Locate the cell with the specified text and output its (X, Y) center coordinate. 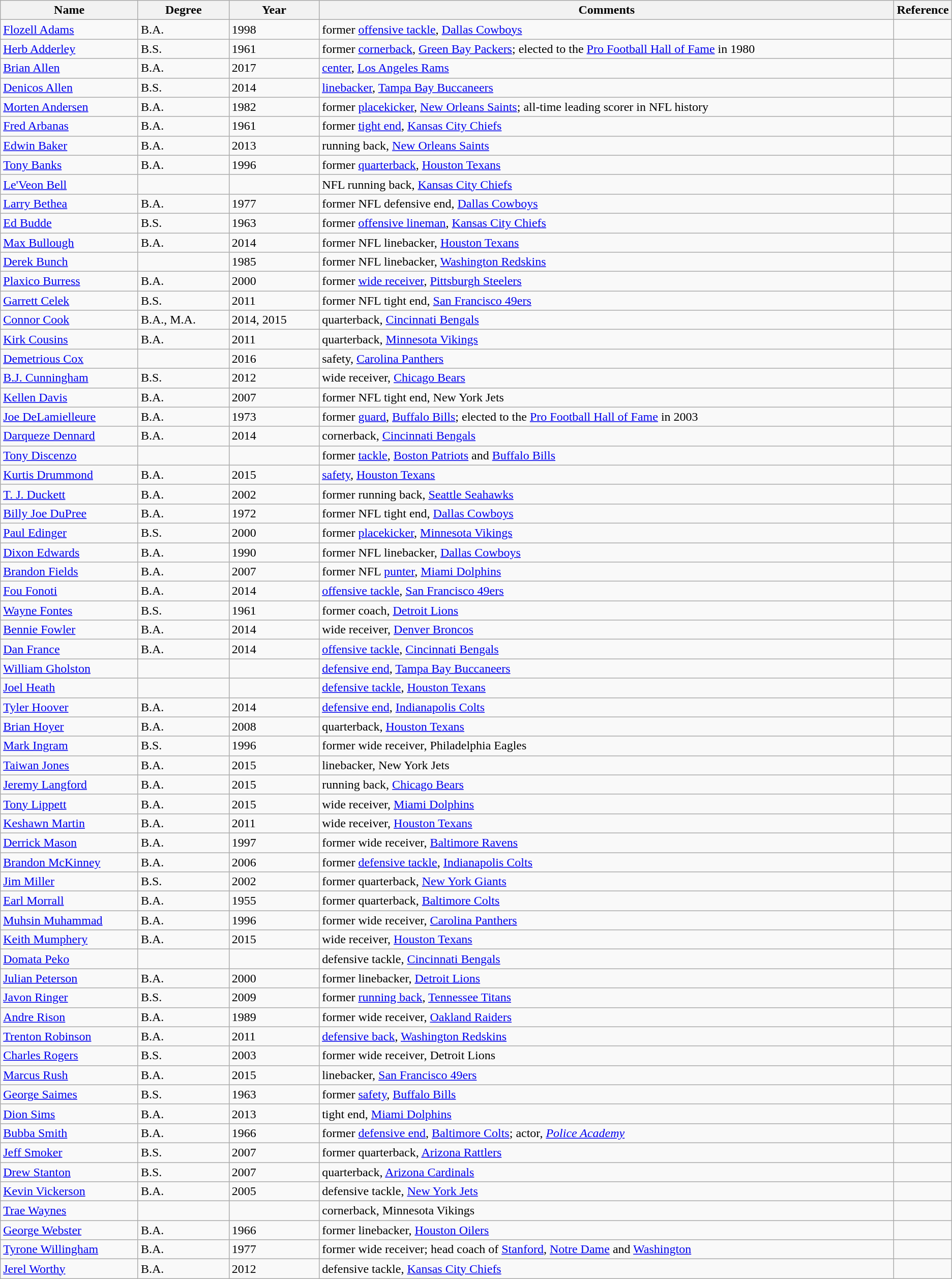
former cornerback, Green Bay Packers; elected to the Pro Football Hall of Fame in 1980 (607, 49)
former NFL linebacker, Dallas Cowboys (607, 552)
B.J. Cunningham (69, 378)
Domata Peko (69, 959)
former placekicker, New Orleans Saints; all-time leading scorer in NFL history (607, 107)
Name (69, 10)
Billy Joe DuPree (69, 513)
former defensive tackle, Indianapolis Colts (607, 862)
former coach, Detroit Lions (607, 611)
Julian Peterson (69, 978)
former tackle, Boston Patriots and Buffalo Bills (607, 455)
former NFL linebacker, Washington Redskins (607, 262)
2005 (274, 1191)
Jeff Smoker (69, 1152)
former wide receiver; head coach of Stanford, Notre Dame and Washington (607, 1249)
linebacker, New York Jets (607, 765)
defensive tackle, Houston Texans (607, 688)
tight end, Miami Dolphins (607, 1114)
former NFL tight end, San Francisco 49ers (607, 301)
wide receiver, Miami Dolphins (607, 804)
Andre Rison (69, 1017)
Derek Bunch (69, 262)
cornerback, Minnesota Vikings (607, 1211)
Kirk Cousins (69, 339)
George Webster (69, 1230)
Javon Ringer (69, 998)
Tyrone Willingham (69, 1249)
Paul Edinger (69, 533)
wide receiver, Chicago Bears (607, 378)
former defensive end, Baltimore Colts; actor, Police Academy (607, 1133)
former quarterback, Arizona Rattlers (607, 1152)
safety, Carolina Panthers (607, 359)
Bubba Smith (69, 1133)
former wide receiver, Pittsburgh Steelers (607, 281)
Plaxico Burress (69, 281)
Marcus Rush (69, 1075)
Keith Mumphery (69, 940)
former wide receiver, Carolina Panthers (607, 920)
Herb Adderley (69, 49)
quarterback, Minnesota Vikings (607, 339)
Fred Arbanas (69, 126)
George Saimes (69, 1094)
1955 (274, 901)
Degree (183, 10)
former tight end, Kansas City Chiefs (607, 126)
Edwin Baker (69, 146)
quarterback, Houston Texans (607, 726)
Dan France (69, 649)
former wide receiver, Baltimore Ravens (607, 842)
Muhsin Muhammad (69, 920)
former wide receiver, Philadelphia Eagles (607, 746)
Kellen Davis (69, 397)
Joel Heath (69, 688)
former placekicker, Minnesota Vikings (607, 533)
former wide receiver, Oakland Raiders (607, 1017)
2006 (274, 862)
Keshawn Martin (69, 823)
cornerback, Cincinnati Bengals (607, 436)
quarterback, Cincinnati Bengals (607, 320)
Garrett Celek (69, 301)
B.A., M.A. (183, 320)
former quarterback, New York Giants (607, 882)
NFL running back, Kansas City Chiefs (607, 184)
former offensive tackle, Dallas Cowboys (607, 30)
Jerel Worthy (69, 1269)
former running back, Tennessee Titans (607, 998)
Fou Fonoti (69, 591)
defensive tackle, New York Jets (607, 1191)
running back, New Orleans Saints (607, 146)
defensive end, Indianapolis Colts (607, 707)
T. J. Duckett (69, 494)
2009 (274, 998)
defensive tackle, Kansas City Chiefs (607, 1269)
2003 (274, 1056)
former linebacker, Detroit Lions (607, 978)
former safety, Buffalo Bills (607, 1094)
2008 (274, 726)
Dion Sims (69, 1114)
1990 (274, 552)
Denicos Allen (69, 88)
1998 (274, 30)
Year (274, 10)
Jeremy Langford (69, 784)
Taiwan Jones (69, 765)
former linebacker, Houston Oilers (607, 1230)
former guard, Buffalo Bills; elected to the Pro Football Hall of Fame in 2003 (607, 417)
Flozell Adams (69, 30)
former NFL tight end, Dallas Cowboys (607, 513)
Jim Miller (69, 882)
Reference (923, 10)
1997 (274, 842)
defensive tackle, Cincinnati Bengals (607, 959)
Brandon McKinney (69, 862)
former quarterback, Houston Texans (607, 165)
Kevin Vickerson (69, 1191)
2014, 2015 (274, 320)
Tony Banks (69, 165)
safety, Houston Texans (607, 475)
William Gholston (69, 668)
former offensive lineman, Kansas City Chiefs (607, 223)
former NFL punter, Miami Dolphins (607, 572)
Comments (607, 10)
Tyler Hoover (69, 707)
Trenton Robinson (69, 1036)
Tony Lippett (69, 804)
Ed Budde (69, 223)
Brandon Fields (69, 572)
Demetrious Cox (69, 359)
defensive back, Washington Redskins (607, 1036)
quarterback, Arizona Cardinals (607, 1172)
defensive end, Tampa Bay Buccaneers (607, 668)
former NFL tight end, New York Jets (607, 397)
Connor Cook (69, 320)
Morten Andersen (69, 107)
Tony Discenzo (69, 455)
Earl Morrall (69, 901)
1985 (274, 262)
Darqueze Dennard (69, 436)
Wayne Fontes (69, 611)
Larry Bethea (69, 204)
1972 (274, 513)
wide receiver, Denver Broncos (607, 630)
linebacker, San Francisco 49ers (607, 1075)
Charles Rogers (69, 1056)
Brian Hoyer (69, 726)
former running back, Seattle Seahawks (607, 494)
Trae Waynes (69, 1211)
former wide receiver, Detroit Lions (607, 1056)
2016 (274, 359)
linebacker, Tampa Bay Buccaneers (607, 88)
former NFL linebacker, Houston Texans (607, 243)
former NFL defensive end, Dallas Cowboys (607, 204)
2017 (274, 68)
1982 (274, 107)
Bennie Fowler (69, 630)
offensive tackle, Cincinnati Bengals (607, 649)
former quarterback, Baltimore Colts (607, 901)
offensive tackle, San Francisco 49ers (607, 591)
Le'Veon Bell (69, 184)
Max Bullough (69, 243)
1989 (274, 1017)
Dixon Edwards (69, 552)
Drew Stanton (69, 1172)
center, Los Angeles Rams (607, 68)
Joe DeLamielleure (69, 417)
Derrick Mason (69, 842)
Mark Ingram (69, 746)
Brian Allen (69, 68)
Kurtis Drummond (69, 475)
1973 (274, 417)
running back, Chicago Bears (607, 784)
